Find where the given text appears and provide that cell's center as (x, y) coordinate. 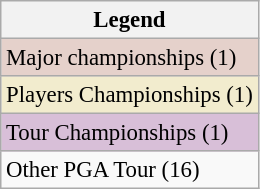
Legend (130, 20)
Tour Championships (1) (130, 133)
Major championships (1) (130, 58)
Players Championships (1) (130, 95)
Other PGA Tour (16) (130, 170)
